From the cell containing the given text, extract its center point as [X, Y] coordinate. 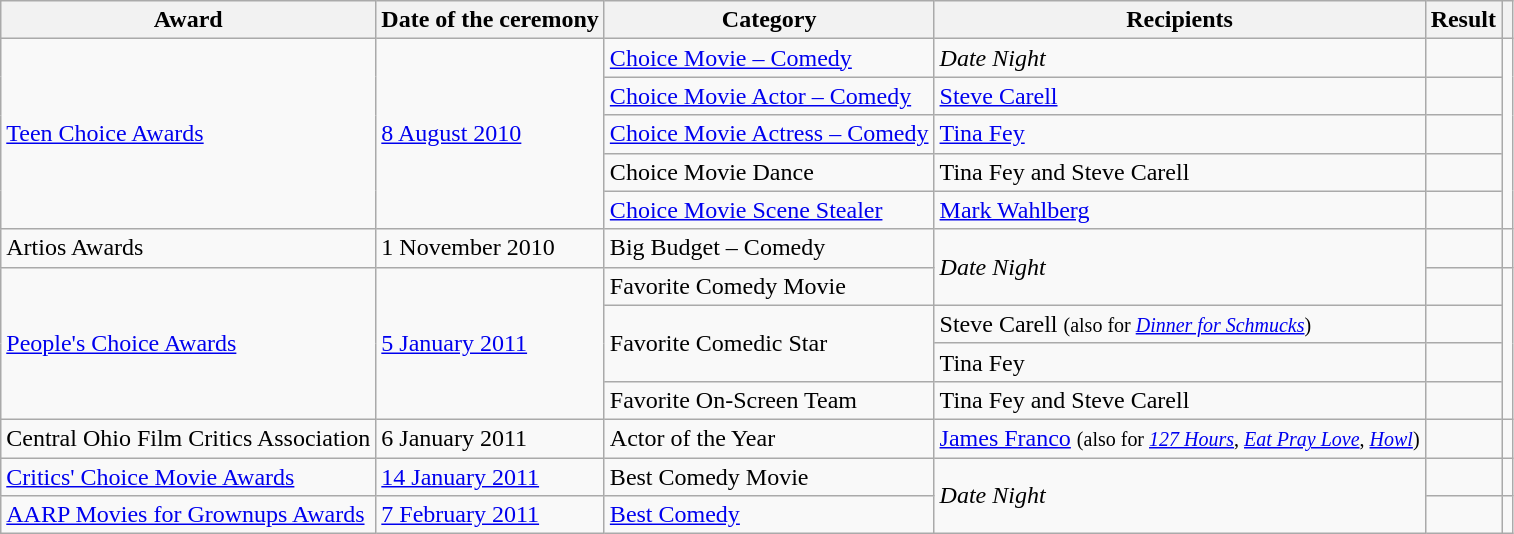
Category [769, 20]
Best Comedy [769, 515]
Choice Movie – Comedy [769, 58]
8 August 2010 [490, 134]
Critics' Choice Movie Awards [188, 477]
Choice Movie Actress – Comedy [769, 134]
Favorite Comedic Star [769, 343]
14 January 2011 [490, 477]
Favorite On-Screen Team [769, 400]
Result [1463, 20]
Choice Movie Dance [769, 172]
Date of the ceremony [490, 20]
AARP Movies for Grownups Awards [188, 515]
Favorite Comedy Movie [769, 286]
Award [188, 20]
Big Budget – Comedy [769, 248]
Central Ohio Film Critics Association [188, 438]
5 January 2011 [490, 343]
1 November 2010 [490, 248]
Choice Movie Scene Stealer [769, 210]
7 February 2011 [490, 515]
6 January 2011 [490, 438]
Steve Carell [1180, 96]
Actor of the Year [769, 438]
Artios Awards [188, 248]
James Franco (also for 127 Hours, Eat Pray Love, Howl) [1180, 438]
People's Choice Awards [188, 343]
Steve Carell (also for Dinner for Schmucks) [1180, 324]
Best Comedy Movie [769, 477]
Mark Wahlberg [1180, 210]
Recipients [1180, 20]
Teen Choice Awards [188, 134]
Choice Movie Actor – Comedy [769, 96]
